For the text-containing cell, return its midpoint in [X, Y] coordinate format. 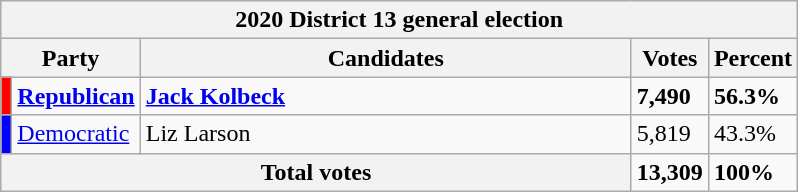
Party [71, 58]
100% [752, 172]
Total votes [316, 172]
13,309 [670, 172]
Votes [670, 58]
Republican [76, 96]
5,819 [670, 134]
Jack Kolbeck [386, 96]
Liz Larson [386, 134]
Candidates [386, 58]
43.3% [752, 134]
7,490 [670, 96]
56.3% [752, 96]
Percent [752, 58]
2020 District 13 general election [400, 20]
Democratic [76, 134]
